Output the (x, y) coordinate of the center of the cell containing the given text.  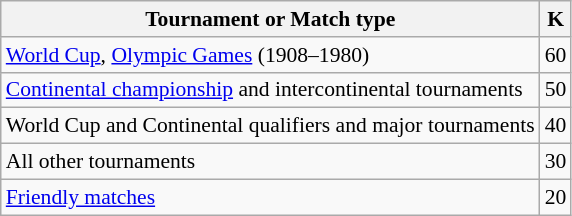
Tournament or Match type (270, 19)
All other tournaments (270, 162)
60 (556, 55)
World Cup and Continental qualifiers and major tournaments (270, 126)
50 (556, 90)
20 (556, 197)
30 (556, 162)
World Cup, Olympic Games (1908–1980) (270, 55)
Continental championship and intercontinental tournaments (270, 90)
Friendly matches (270, 197)
40 (556, 126)
K (556, 19)
